Scan for the cell matching the given text and deliver its [x, y] coordinate at center. 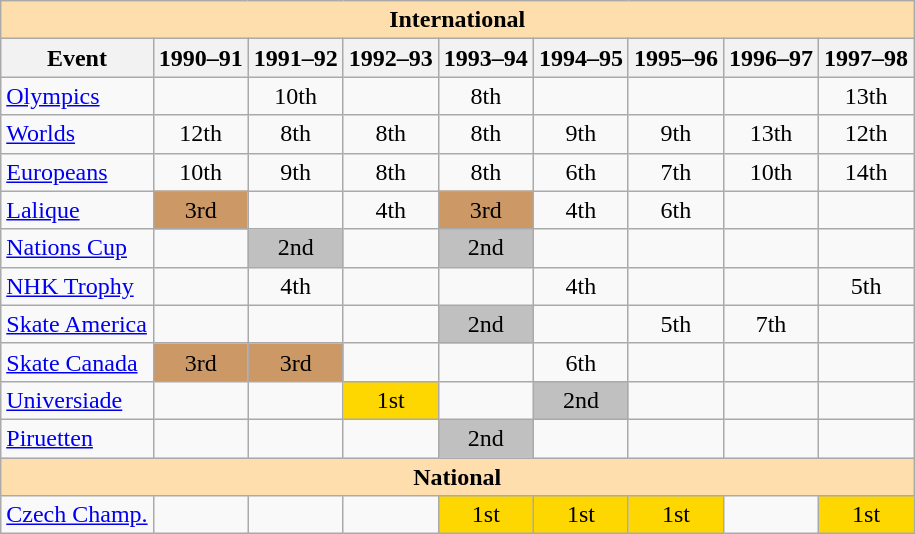
National [458, 477]
1997–98 [866, 58]
Olympics [77, 96]
Europeans [77, 172]
Czech Champ. [77, 515]
1990–91 [200, 58]
1991–92 [296, 58]
Universiade [77, 400]
Nations Cup [77, 248]
1992–93 [390, 58]
1993–94 [486, 58]
Worlds [77, 134]
Piruetten [77, 438]
1994–95 [580, 58]
Skate America [77, 324]
1995–96 [676, 58]
Skate Canada [77, 362]
1996–97 [770, 58]
Lalique [77, 210]
International [458, 20]
Event [77, 58]
NHK Trophy [77, 286]
14th [866, 172]
